Extract the [x, y] coordinate from the center of the cell holding the provided text.  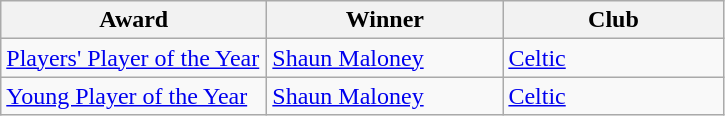
Club [614, 20]
Young Player of the Year [134, 96]
Winner [385, 20]
Players' Player of the Year [134, 58]
Award [134, 20]
